Scan for the cell matching the given text and deliver its (x, y) coordinate at center. 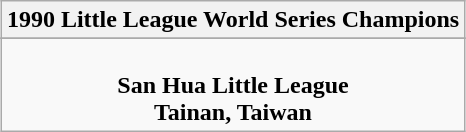
1990 Little League World Series Champions (232, 20)
San Hua Little LeagueTainan, Taiwan (232, 85)
